Detect which cell encompasses the target text, then output its (x, y) center coordinate. 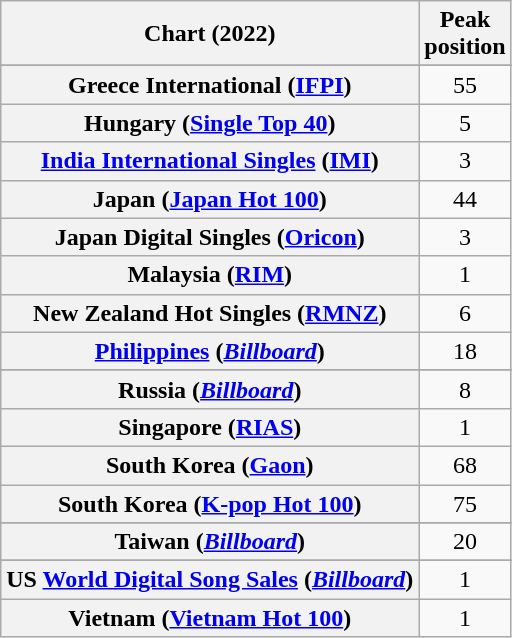
44 (465, 199)
Taiwan (Billboard) (210, 542)
New Zealand Hot Singles (RMNZ) (210, 313)
Peakposition (465, 34)
68 (465, 465)
55 (465, 85)
Malaysia (RIM) (210, 275)
Singapore (RIAS) (210, 427)
75 (465, 503)
Greece International (IFPI) (210, 85)
Russia (Billboard) (210, 389)
Japan (Japan Hot 100) (210, 199)
6 (465, 313)
Philippines (Billboard) (210, 351)
South Korea (K-pop Hot 100) (210, 503)
8 (465, 389)
20 (465, 542)
Vietnam (Vietnam Hot 100) (210, 618)
Japan Digital Singles (Oricon) (210, 237)
5 (465, 123)
India International Singles (IMI) (210, 161)
Chart (2022) (210, 34)
US World Digital Song Sales (Billboard) (210, 580)
Hungary (Single Top 40) (210, 123)
South Korea (Gaon) (210, 465)
18 (465, 351)
